For the text-containing cell, return its midpoint in [X, Y] coordinate format. 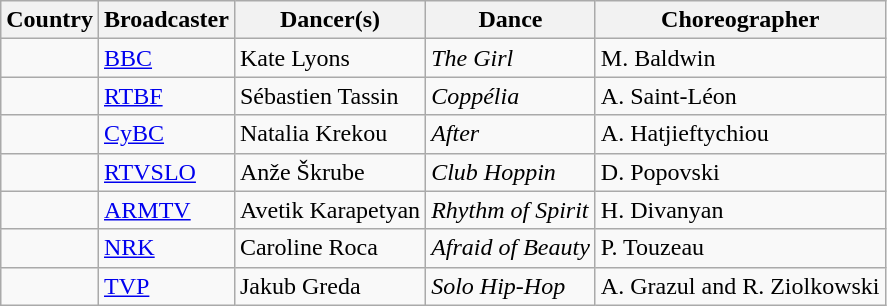
BBC [166, 58]
P. Touzeau [740, 248]
Avetik Karapetyan [330, 210]
Kate Lyons [330, 58]
Caroline Roca [330, 248]
CyBC [166, 134]
After [511, 134]
A. Hatjieftychiou [740, 134]
Country [50, 20]
Club Hoppin [511, 172]
Dancer(s) [330, 20]
Jakub Greda [330, 286]
Natalia Krekou [330, 134]
Choreographer [740, 20]
ARMTV [166, 210]
Anže Škrube [330, 172]
Rhythm of Spirit [511, 210]
Afraid of Beauty [511, 248]
Sébastien Tassin [330, 96]
NRK [166, 248]
TVP [166, 286]
A. Grazul and R. Ziolkowski [740, 286]
The Girl [511, 58]
Solo Hip-Hop [511, 286]
RTVSLO [166, 172]
M. Baldwin [740, 58]
D. Popovski [740, 172]
H. Divanyan [740, 210]
Broadcaster [166, 20]
Coppélia [511, 96]
RTBF [166, 96]
A. Saint-Léon [740, 96]
Dance [511, 20]
